For the text-containing cell, return its midpoint in [X, Y] coordinate format. 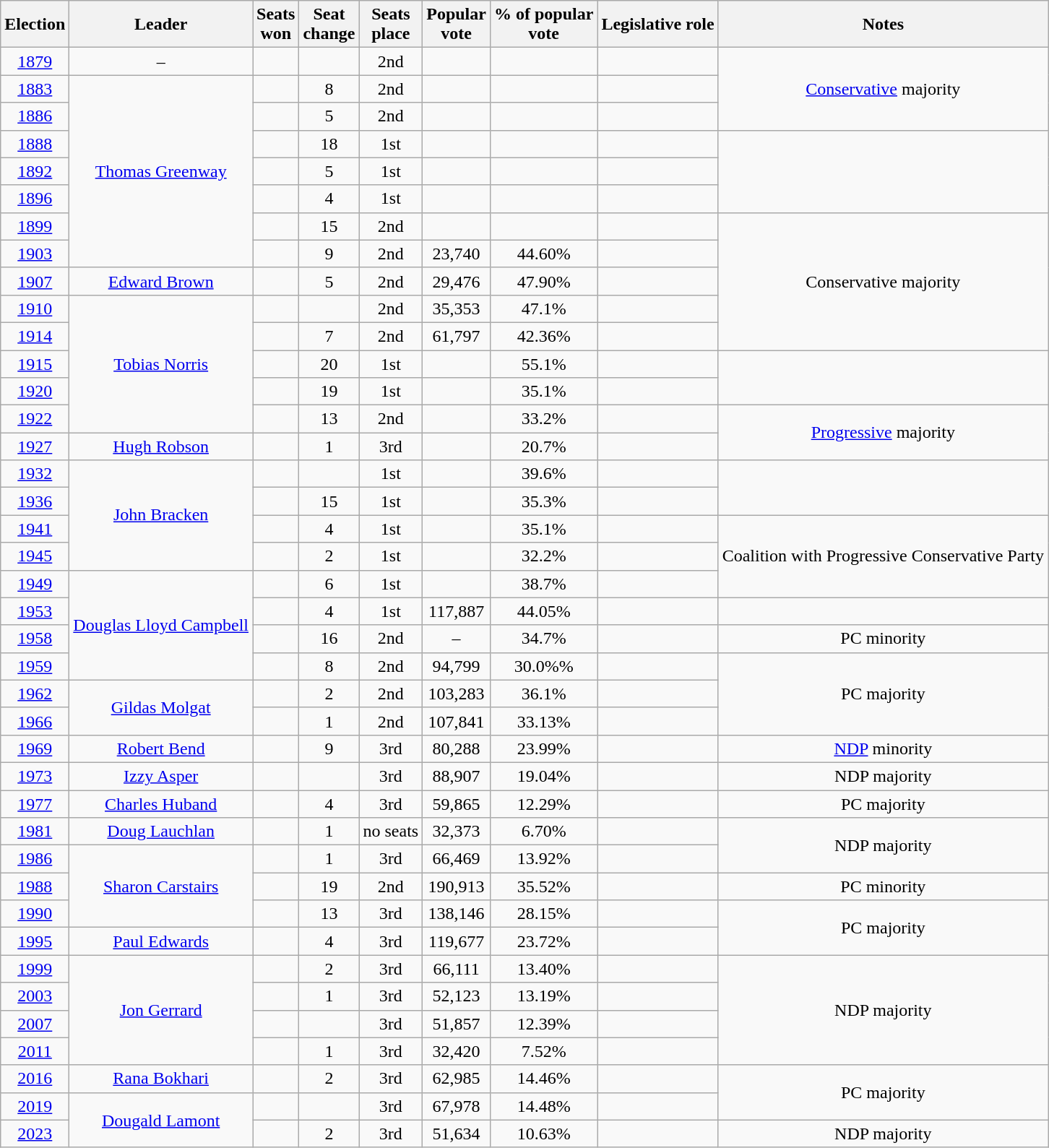
1969 [35, 748]
51,634 [457, 1134]
Robert Bend [161, 748]
2023 [35, 1134]
138,146 [457, 914]
119,677 [457, 941]
Legislative role [657, 25]
14.46% [543, 1079]
35.3% [543, 501]
Rana Bokhari [161, 1079]
23.72% [543, 941]
6 [329, 584]
66,111 [457, 969]
Notes [883, 25]
14.48% [543, 1106]
52,123 [457, 996]
1888 [35, 144]
30.0%% [543, 666]
Edward Brown [161, 281]
55.1% [543, 363]
1922 [35, 419]
35,353 [457, 308]
1945 [35, 556]
6.70% [543, 832]
103,283 [457, 694]
1958 [35, 639]
Jon Gerrard [161, 1010]
117,887 [457, 611]
Izzy Asper [161, 776]
Charles Huband [161, 804]
1941 [35, 529]
23.99% [543, 748]
2011 [35, 1051]
19.04% [543, 776]
1927 [35, 446]
1920 [35, 392]
47.1% [543, 308]
66,469 [457, 859]
1932 [35, 474]
67,978 [457, 1106]
42.36% [543, 336]
20.7% [543, 446]
13.19% [543, 996]
Progressive majority [883, 433]
190,913 [457, 886]
Dougald Lamont [161, 1120]
35.52% [543, 886]
12.29% [543, 804]
28.15% [543, 914]
Coalition with Progressive Conservative Party [883, 556]
2019 [35, 1106]
7.52% [543, 1051]
59,865 [457, 804]
Seatswon [276, 25]
John Bracken [161, 515]
1914 [35, 336]
1986 [35, 859]
1959 [35, 666]
12.39% [543, 1024]
1995 [35, 941]
Doug Lauchlan [161, 832]
Gildas Molgat [161, 707]
13.92% [543, 859]
61,797 [457, 336]
39.6% [543, 474]
107,841 [457, 721]
36.1% [543, 694]
1886 [35, 116]
20 [329, 363]
32,420 [457, 1051]
38.7% [543, 584]
1990 [35, 914]
1936 [35, 501]
34.7% [543, 639]
Popularvote [457, 25]
1903 [35, 254]
Seatchange [329, 25]
44.60% [543, 254]
Leader [161, 25]
1999 [35, 969]
1962 [35, 694]
Sharon Carstairs [161, 886]
1899 [35, 226]
7 [329, 336]
2016 [35, 1079]
1892 [35, 171]
13.40% [543, 969]
1896 [35, 199]
94,799 [457, 666]
1883 [35, 89]
10.63% [543, 1134]
1966 [35, 721]
32.2% [543, 556]
1981 [35, 832]
% of popularvote [543, 25]
32,373 [457, 832]
33.13% [543, 721]
33.2% [543, 419]
Thomas Greenway [161, 171]
NDP minority [883, 748]
62,985 [457, 1079]
1988 [35, 886]
1949 [35, 584]
51,857 [457, 1024]
Douglas Lloyd Campbell [161, 625]
Paul Edwards [161, 941]
80,288 [457, 748]
Tobias Norris [161, 363]
29,476 [457, 281]
no seats [391, 832]
44.05% [543, 611]
1915 [35, 363]
1907 [35, 281]
1953 [35, 611]
Hugh Robson [161, 446]
1910 [35, 308]
18 [329, 144]
2007 [35, 1024]
23,740 [457, 254]
88,907 [457, 776]
1973 [35, 776]
16 [329, 639]
2003 [35, 996]
Seatsplace [391, 25]
1879 [35, 61]
Election [35, 25]
47.90% [543, 281]
1977 [35, 804]
